For the text-containing cell, return its midpoint in [x, y] coordinate format. 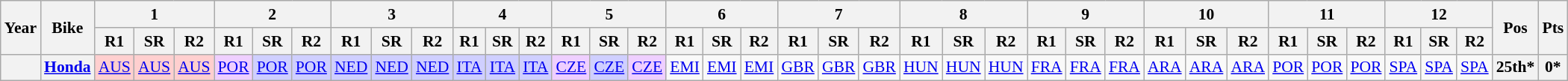
10 [1207, 14]
0* [1553, 67]
2 [273, 14]
1 [155, 14]
5 [609, 14]
Bike [67, 27]
7 [839, 14]
Year [21, 27]
12 [1438, 14]
Pos [1516, 27]
8 [963, 14]
9 [1086, 14]
3 [391, 14]
6 [721, 14]
4 [502, 14]
25th* [1516, 67]
Honda [67, 67]
11 [1327, 14]
Pts [1553, 27]
